Find where the given text appears and provide that cell's center as [x, y] coordinate. 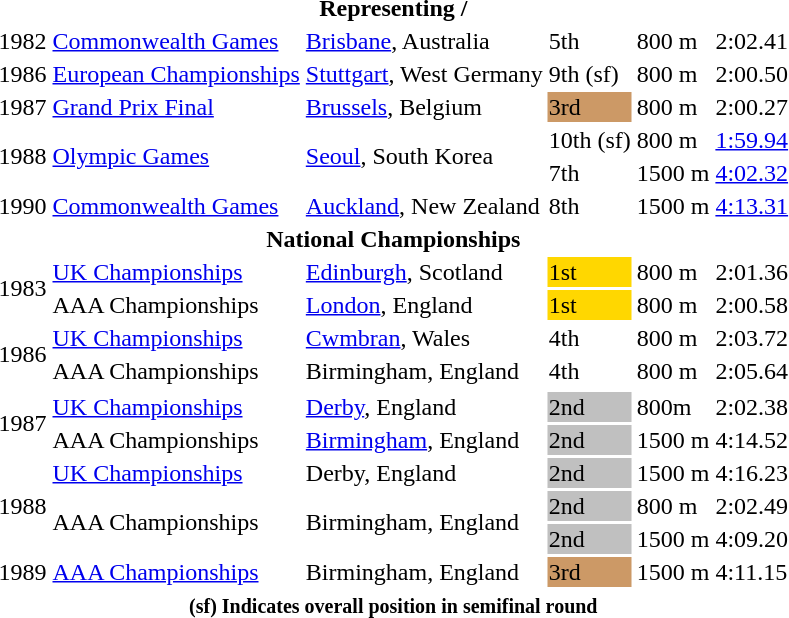
800m [673, 407]
Olympic Games [176, 156]
8th [590, 206]
Brussels, Belgium [424, 107]
London, England [424, 305]
European Championships [176, 74]
7th [590, 173]
Brisbane, Australia [424, 41]
Seoul, South Korea [424, 156]
Auckland, New Zealand [424, 206]
Edinburgh, Scotland [424, 272]
Cwmbran, Wales [424, 338]
Grand Prix Final [176, 107]
9th (sf) [590, 74]
5th [590, 41]
Stuttgart, West Germany [424, 74]
10th (sf) [590, 140]
